Return the (x, y) coordinate for the center point of the cell that contains the specified text.  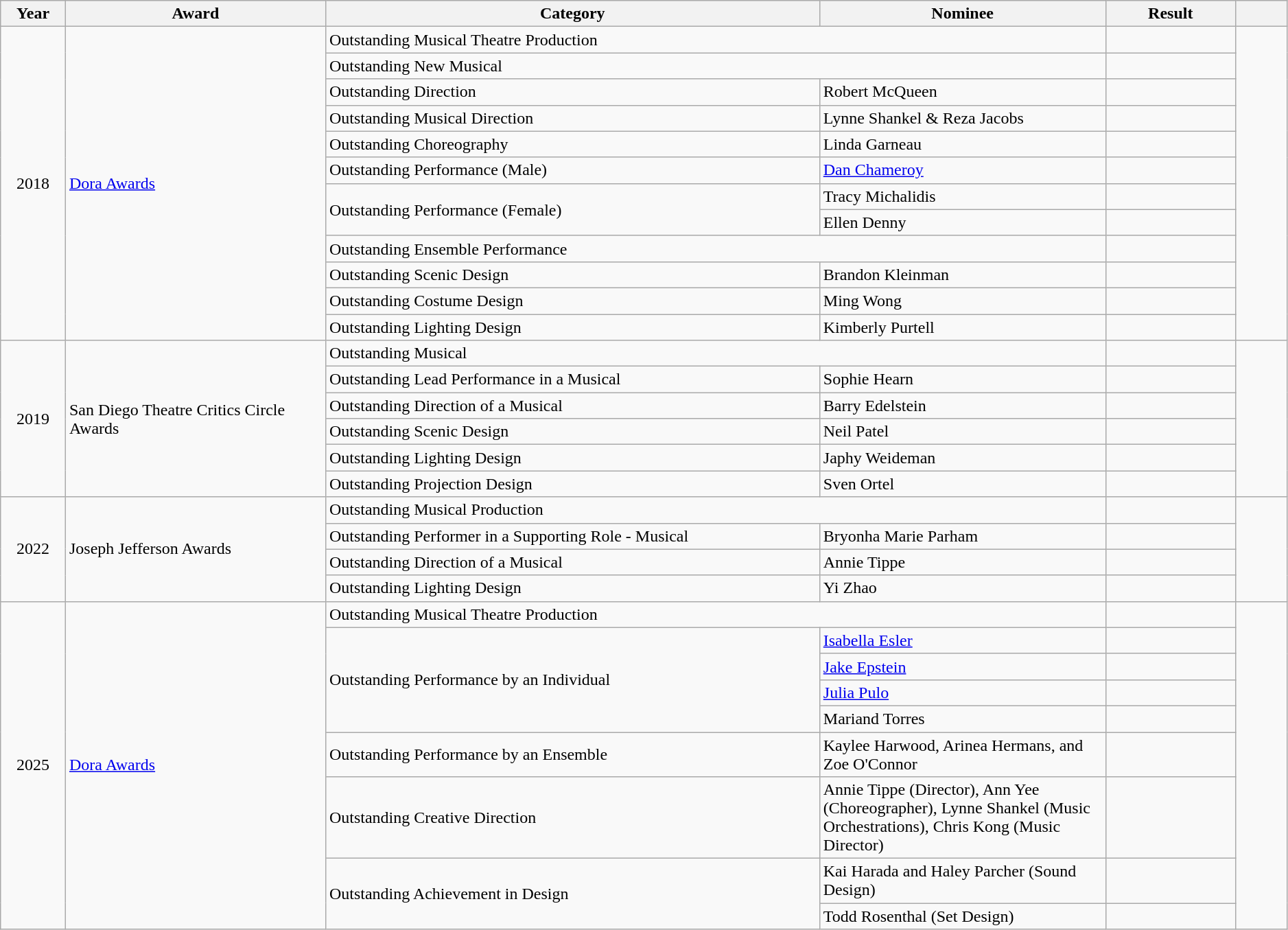
Mariand Torres (962, 719)
2025 (33, 765)
Ming Wong (962, 301)
Outstanding Musical Production (715, 510)
Robert McQueen (962, 92)
Nominee (962, 14)
Outstanding New Musical (715, 66)
Category (572, 14)
Outstanding Ensemble Performance (715, 248)
Ellen Denny (962, 222)
Annie Tippe (Director), Ann Yee (Choreographer), Lynne Shankel (Music Orchestrations), Chris Kong (Music Director) (962, 818)
Japhy Weideman (962, 458)
Julia Pulo (962, 693)
Outstanding Projection Design (572, 484)
Neil Patel (962, 432)
Joseph Jefferson Awards (195, 549)
Brandon Kleinman (962, 275)
Linda Garneau (962, 144)
Kimberly Purtell (962, 327)
Outstanding Choreography (572, 144)
Isabella Esler (962, 640)
Kaylee Harwood, Arinea Hermans, and Zoe O'Connor (962, 754)
Outstanding Performance (Male) (572, 170)
Outstanding Creative Direction (572, 818)
Outstanding Musical (715, 353)
Outstanding Lead Performance in a Musical (572, 380)
Outstanding Musical Direction (572, 118)
Year (33, 14)
Dan Chameroy (962, 170)
Outstanding Direction (572, 92)
Todd Rosenthal (Set Design) (962, 916)
Annie Tippe (962, 562)
Jake Epstein (962, 666)
Outstanding Costume Design (572, 301)
Sven Ortel (962, 484)
Yi Zhao (962, 588)
2022 (33, 549)
Kai Harada and Haley Parcher (Sound Design) (962, 881)
Barry Edelstein (962, 406)
Result (1171, 14)
Outstanding Performance by an Individual (572, 679)
Lynne Shankel & Reza Jacobs (962, 118)
2018 (33, 184)
San Diego Theatre Critics Circle Awards (195, 419)
Outstanding Performer in a Supporting Role - Musical (572, 536)
Bryonha Marie Parham (962, 536)
Outstanding Performance by an Ensemble (572, 754)
2019 (33, 419)
Sophie Hearn (962, 380)
Award (195, 14)
Outstanding Performance (Female) (572, 209)
Tracy Michalidis (962, 196)
Outstanding Achievement in Design (572, 894)
